From the cell containing the given text, extract its center point as [X, Y] coordinate. 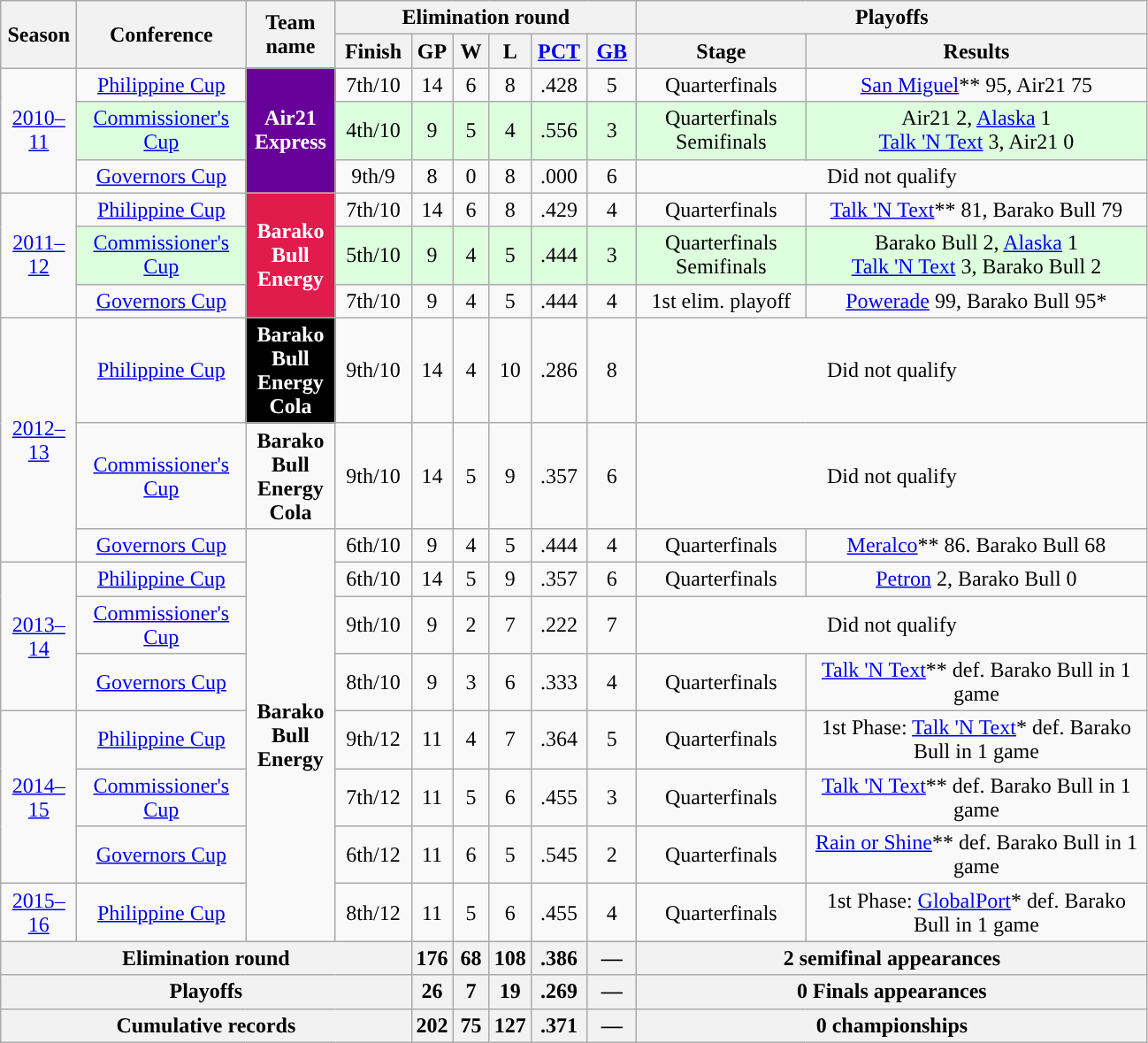
2 semifinal appearances [892, 958]
2013–14 [39, 636]
.222 [559, 625]
7th/12 [373, 798]
W [471, 51]
Cumulative records [206, 1025]
Talk 'N Text** 81, Barako Bull 79 [976, 210]
.556 [559, 131]
Finish [373, 51]
.429 [559, 210]
108 [509, 958]
202 [432, 1025]
176 [432, 958]
Stage [722, 51]
.428 [559, 85]
Petron 2, Barako Bull 0 [976, 579]
L [509, 51]
8th/10 [373, 683]
127 [509, 1025]
2010–11 [39, 131]
26 [432, 992]
1st Phase: GlobalPort* def. Barako Bull in 1 game [976, 913]
Air21 Express [290, 131]
0 Finals appearances [892, 992]
Results [976, 51]
.269 [559, 992]
Meralco** 86. Barako Bull 68 [976, 545]
Season [39, 35]
6th/12 [373, 855]
PCT [559, 51]
GB [612, 51]
.364 [559, 740]
75 [471, 1025]
68 [471, 958]
8th/12 [373, 913]
GP [432, 51]
2012–13 [39, 440]
Conference [161, 35]
9th/9 [373, 176]
.000 [559, 176]
1st elim. playoff [722, 301]
Powerade 99, Barako Bull 95* [976, 301]
1st Phase: Talk 'N Text* def. Barako Bull in 1 game [976, 740]
.371 [559, 1025]
4th/10 [373, 131]
Barako Bull 2, Alaska 1Talk 'N Text 3, Barako Bull 2 [976, 255]
Air21 2, Alaska 1Talk 'N Text 3, Air21 0 [976, 131]
9th/12 [373, 740]
.386 [559, 958]
San Miguel** 95, Air21 75 [976, 85]
19 [509, 992]
.545 [559, 855]
Team name [290, 35]
.333 [559, 683]
0 championships [892, 1025]
2015–16 [39, 913]
0 [471, 176]
.286 [559, 370]
2011–12 [39, 255]
10 [509, 370]
Rain or Shine** def. Barako Bull in 1 game [976, 855]
5th/10 [373, 255]
2014–15 [39, 798]
